Determine the [x, y] coordinate at the center of the cell enclosing the given text.  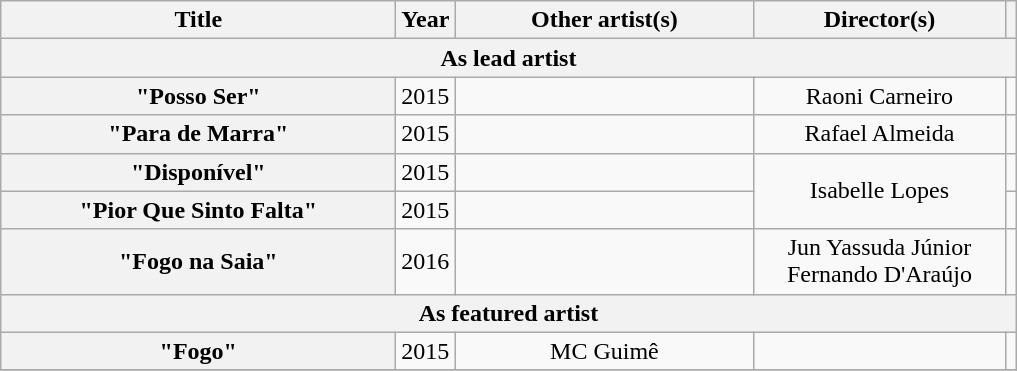
Year [426, 20]
Raoni Carneiro [880, 96]
Isabelle Lopes [880, 191]
Director(s) [880, 20]
MC Guimê [604, 351]
"Disponível" [198, 172]
"Para de Marra" [198, 134]
Jun Yassuda JúniorFernando D'Araújo [880, 262]
"Fogo na Saia" [198, 262]
"Posso Ser" [198, 96]
Rafael Almeida [880, 134]
"Fogo" [198, 351]
As lead artist [508, 58]
2016 [426, 262]
Other artist(s) [604, 20]
"Pior Que Sinto Falta" [198, 210]
Title [198, 20]
As featured artist [508, 313]
